Search for the cell housing the specified text and yield its (x, y) center coordinate. 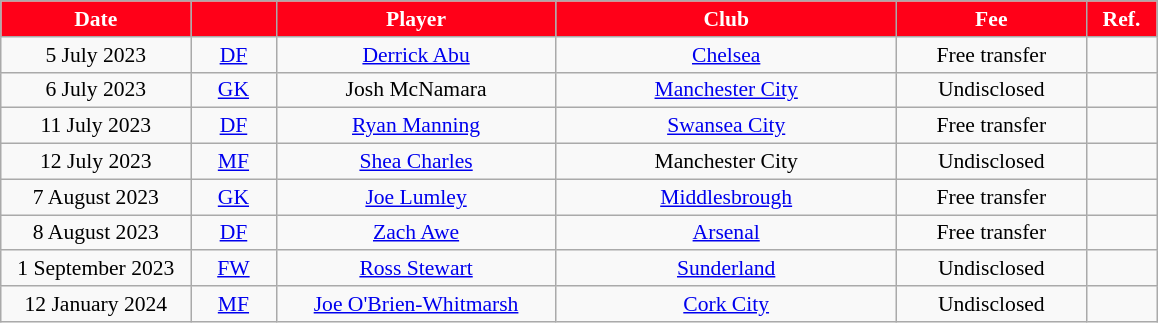
Middlesbrough (726, 197)
Ref. (1121, 19)
Joe O'Brien-Whitmarsh (416, 304)
Josh McNamara (416, 90)
7 August 2023 (96, 197)
Joe Lumley (416, 197)
12 January 2024 (96, 304)
11 July 2023 (96, 126)
1 September 2023 (96, 269)
Sunderland (726, 269)
Club (726, 19)
12 July 2023 (96, 162)
Date (96, 19)
Ryan Manning (416, 126)
Fee (991, 19)
Swansea City (726, 126)
FW (234, 269)
6 July 2023 (96, 90)
Arsenal (726, 233)
5 July 2023 (96, 55)
Zach Awe (416, 233)
Derrick Abu (416, 55)
Player (416, 19)
Ross Stewart (416, 269)
Shea Charles (416, 162)
8 August 2023 (96, 233)
Cork City (726, 304)
Chelsea (726, 55)
